Determine the (X, Y) coordinate at the center of the cell enclosing the given text.  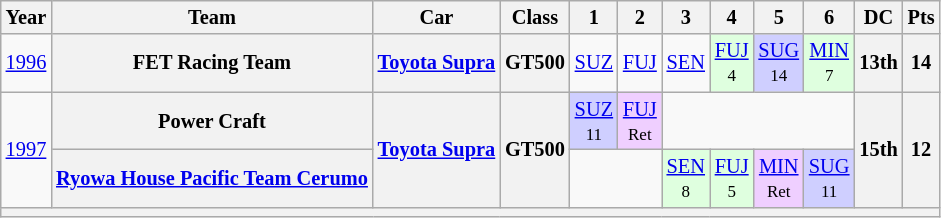
Car (436, 17)
15th (878, 150)
MINRet (778, 178)
SEN8 (686, 178)
13th (878, 63)
DC (878, 17)
4 (732, 17)
Team (212, 17)
14 (922, 63)
FUJ (640, 63)
SUG11 (829, 178)
FET Racing Team (212, 63)
12 (922, 150)
SUZ11 (594, 121)
SUZ (594, 63)
1 (594, 17)
2 (640, 17)
6 (829, 17)
Power Craft (212, 121)
1997 (26, 150)
Ryowa House Pacific Team Cerumo (212, 178)
MIN7 (829, 63)
SUG14 (778, 63)
5 (778, 17)
Year (26, 17)
1996 (26, 63)
FUJ4 (732, 63)
FUJ5 (732, 178)
Class (535, 17)
3 (686, 17)
Pts (922, 17)
FUJRet (640, 121)
SEN (686, 63)
